Capture the cell that displays the provided text and extract its (X, Y) central coordinate. 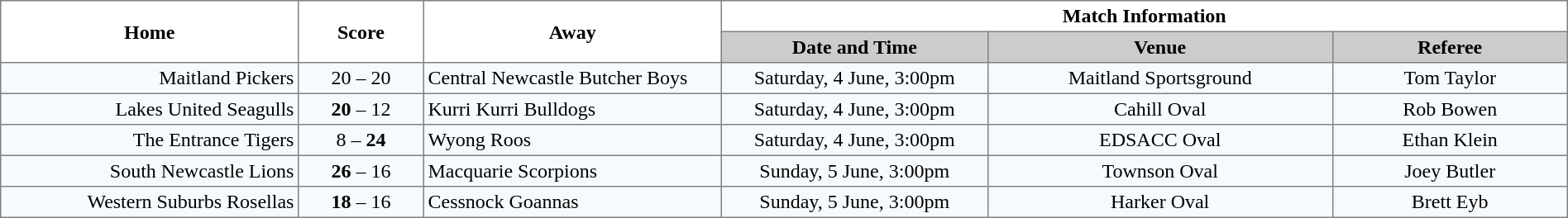
20 – 12 (361, 109)
8 – 24 (361, 140)
EDSACC Oval (1159, 140)
Townson Oval (1159, 171)
26 – 16 (361, 171)
Western Suburbs Rosellas (150, 202)
Wyong Roos (572, 140)
Score (361, 31)
Rob Bowen (1450, 109)
Kurri Kurri Bulldogs (572, 109)
Cessnock Goannas (572, 202)
Lakes United Seagulls (150, 109)
Referee (1450, 47)
South Newcastle Lions (150, 171)
Away (572, 31)
Date and Time (854, 47)
Tom Taylor (1450, 78)
Macquarie Scorpions (572, 171)
Match Information (1145, 17)
Joey Butler (1450, 171)
Harker Oval (1159, 202)
20 – 20 (361, 78)
Venue (1159, 47)
Home (150, 31)
Maitland Pickers (150, 78)
Maitland Sportsground (1159, 78)
Cahill Oval (1159, 109)
18 – 16 (361, 202)
Ethan Klein (1450, 140)
The Entrance Tigers (150, 140)
Central Newcastle Butcher Boys (572, 78)
Brett Eyb (1450, 202)
